For the text-containing cell, return its midpoint in [X, Y] coordinate format. 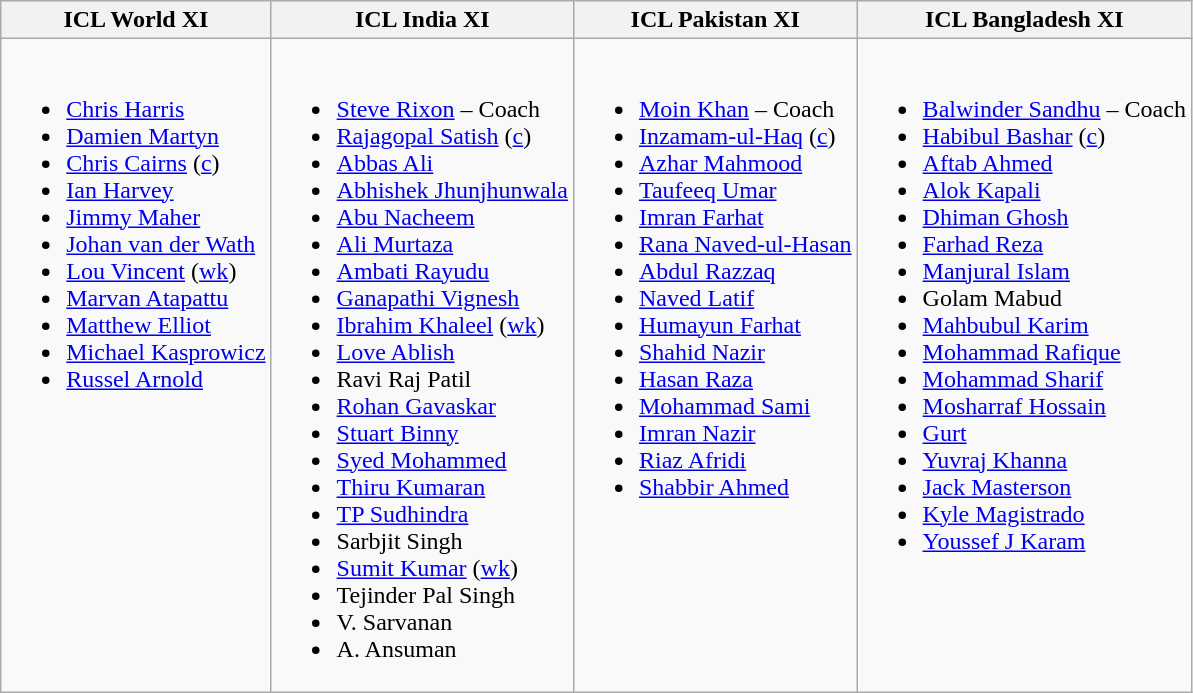
ICL India XI [422, 20]
ICL World XI [136, 20]
ICL Bangladesh XI [1024, 20]
ICL Pakistan XI [715, 20]
